Identify which cell holds the provided text, then report its [X, Y] central coordinate. 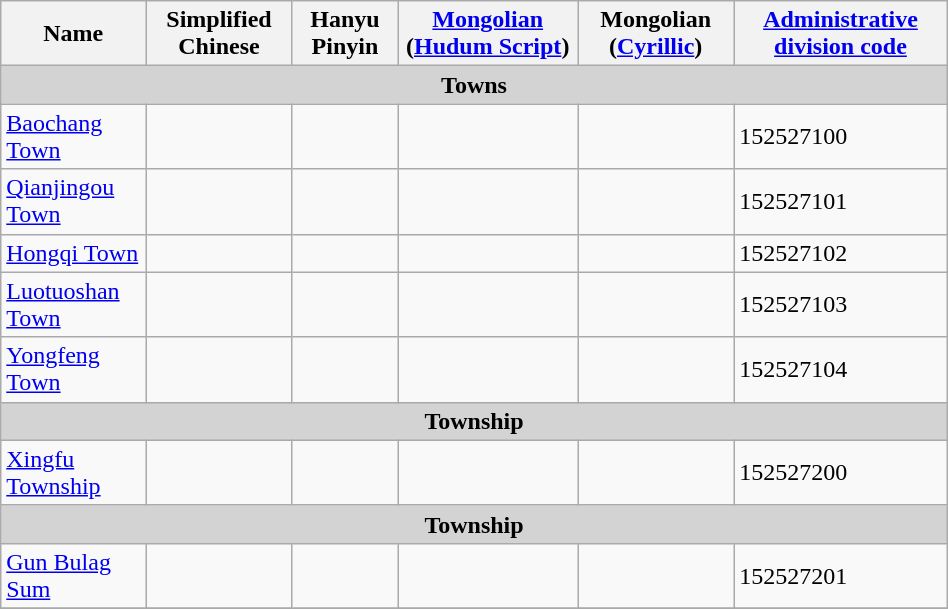
Hanyu Pinyin [344, 34]
Mongolian (Hudum Script) [488, 34]
152527101 [841, 202]
Qianjingou Town [74, 202]
152527103 [841, 304]
Yongfeng Town [74, 370]
Administrative division code [841, 34]
152527100 [841, 136]
Simplified Chinese [219, 34]
Gun Bulag Sum [74, 576]
152527104 [841, 370]
Baochang Town [74, 136]
152527201 [841, 576]
Towns [474, 85]
152527200 [841, 472]
152527102 [841, 253]
Luotuoshan Town [74, 304]
Xingfu Township [74, 472]
Hongqi Town [74, 253]
Name [74, 34]
Mongolian (Cyrillic) [656, 34]
